Extract the (X, Y) coordinate from the center of the cell holding the provided text.  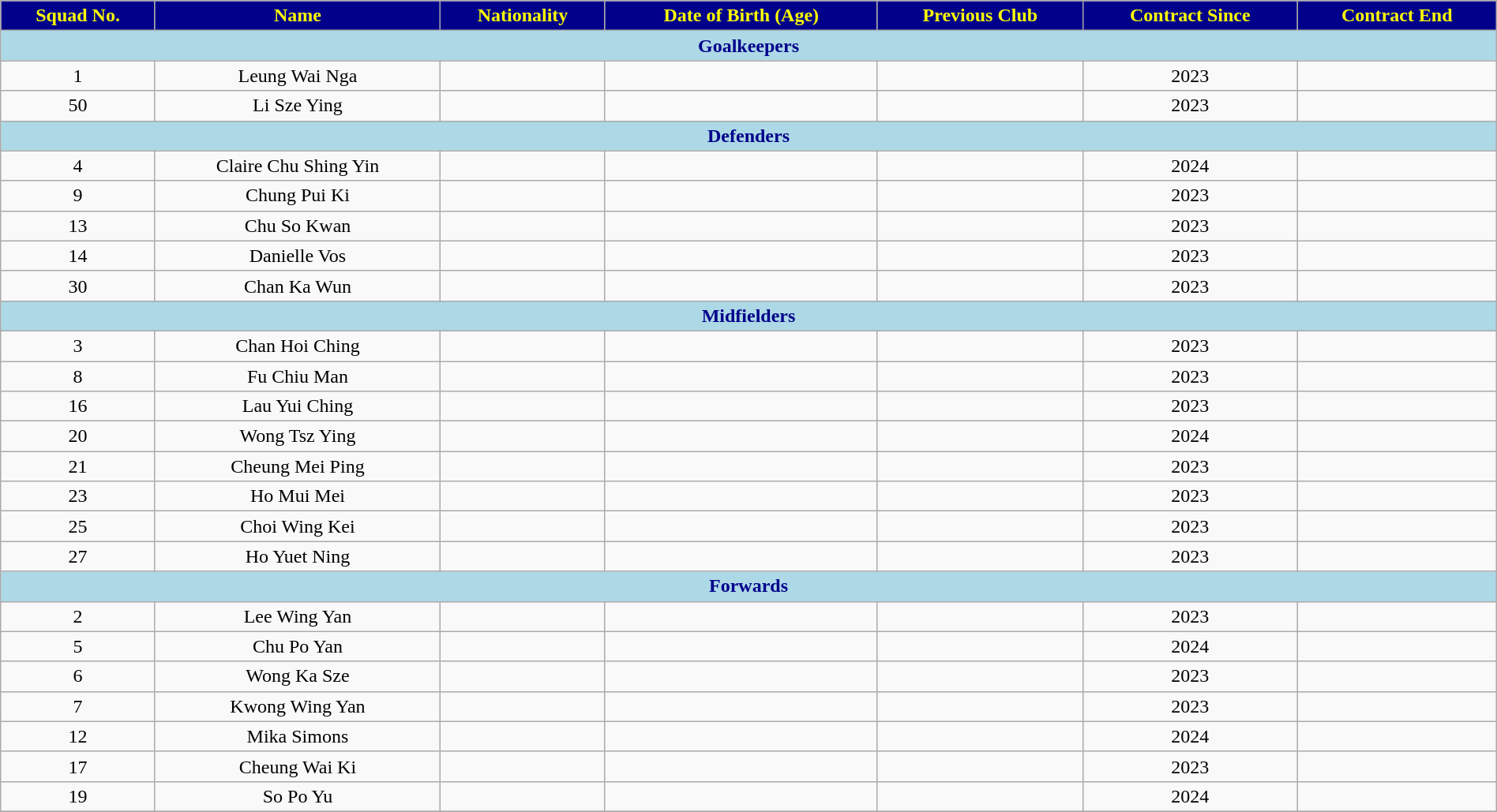
5 (78, 646)
Date of Birth (Age) (741, 16)
Wong Ka Sze (297, 676)
Forwards (748, 586)
Midfielders (748, 316)
Chu Po Yan (297, 646)
16 (78, 406)
Chan Ka Wun (297, 286)
Danielle Vos (297, 256)
Goalkeepers (748, 46)
So Po Yu (297, 796)
8 (78, 376)
Contract End (1397, 16)
4 (78, 166)
13 (78, 226)
Fu Chiu Man (297, 376)
3 (78, 346)
Claire Chu Shing Yin (297, 166)
50 (78, 106)
Contract Since (1190, 16)
19 (78, 796)
7 (78, 706)
2 (78, 616)
1 (78, 76)
Chan Hoi Ching (297, 346)
20 (78, 436)
Chu So Kwan (297, 226)
Leung Wai Nga (297, 76)
Lee Wing Yan (297, 616)
Lau Yui Ching (297, 406)
Name (297, 16)
6 (78, 676)
Ho Mui Mei (297, 496)
Mika Simons (297, 736)
25 (78, 526)
27 (78, 556)
9 (78, 196)
12 (78, 736)
Defenders (748, 136)
Kwong Wing Yan (297, 706)
Li Sze Ying (297, 106)
17 (78, 766)
Cheung Wai Ki (297, 766)
Wong Tsz Ying (297, 436)
21 (78, 466)
14 (78, 256)
Nationality (523, 16)
23 (78, 496)
Ho Yuet Ning (297, 556)
Choi Wing Kei (297, 526)
Squad No. (78, 16)
Chung Pui Ki (297, 196)
Previous Club (980, 16)
30 (78, 286)
Cheung Mei Ping (297, 466)
